Return the [X, Y] coordinate for the center point of the cell that contains the specified text.  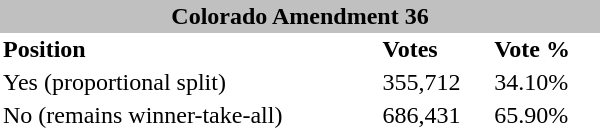
Position [190, 50]
Yes (proportional split) [190, 82]
355,712 [436, 82]
Votes [436, 50]
Colorado Amendment 36 [300, 16]
Vote % [546, 50]
34.10% [546, 82]
